From the cell containing the given text, extract its center point as [X, Y] coordinate. 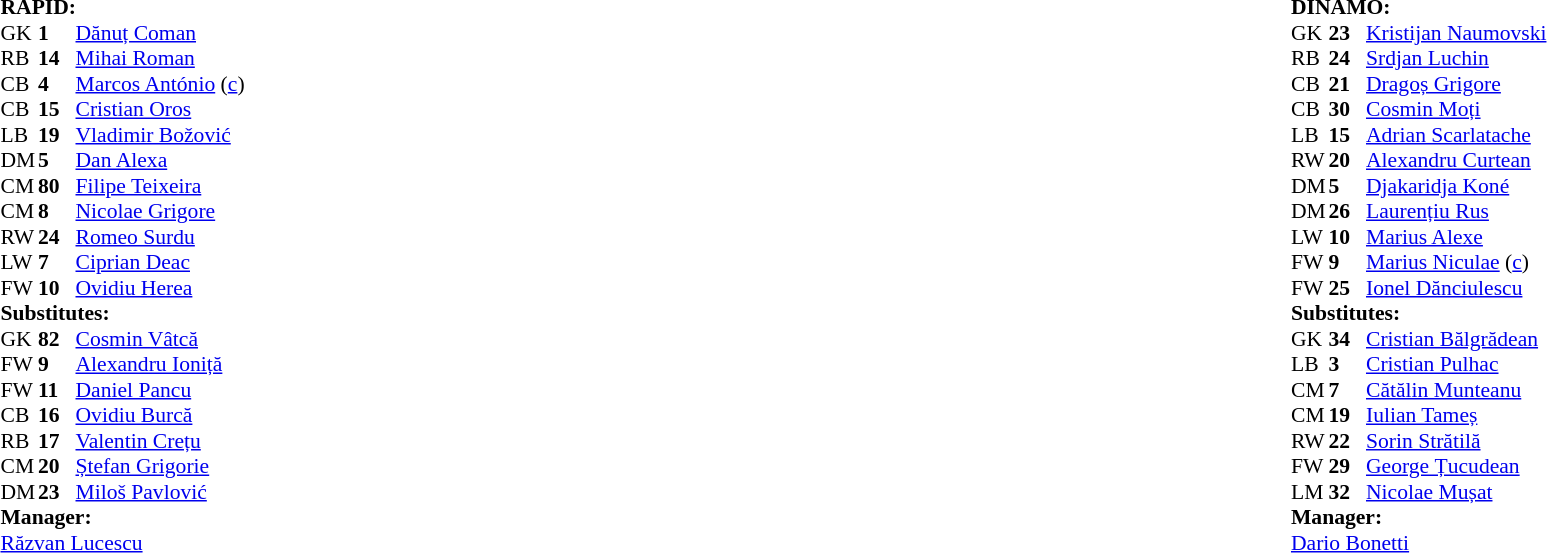
Djakaridja Koné [1456, 186]
Alexandru Curtean [1456, 161]
21 [1347, 84]
Dragoș Grigore [1456, 84]
Marcos António (c) [160, 84]
17 [57, 441]
Vladimir Božović [160, 135]
Ciprian Deac [160, 263]
Adrian Scarlatache [1456, 135]
34 [1347, 339]
25 [1347, 288]
Cristian Oros [160, 109]
3 [1347, 365]
4 [57, 84]
Romeo Surdu [160, 237]
1 [57, 33]
26 [1347, 211]
Ovidiu Herea [160, 288]
Alexandru Ioniță [160, 365]
Marius Alexe [1456, 237]
Srdjan Luchin [1456, 59]
Sorin Strătilă [1456, 441]
80 [57, 186]
Daniel Pancu [160, 390]
Ovidiu Burcă [160, 415]
Cătălin Munteanu [1456, 390]
Filipe Teixeira [160, 186]
22 [1347, 441]
Valentin Crețu [160, 441]
LM [1310, 492]
32 [1347, 492]
Miloš Pavlović [160, 492]
Cristian Pulhac [1456, 365]
Dănuț Coman [160, 33]
30 [1347, 109]
Nicolae Grigore [160, 211]
Nicolae Mușat [1456, 492]
Cosmin Vâtcă [160, 339]
16 [57, 415]
Ștefan Grigorie [160, 467]
29 [1347, 467]
Iulian Tameș [1456, 415]
Dan Alexa [160, 161]
Kristijan Naumovski [1456, 33]
Mihai Roman [160, 59]
8 [57, 211]
82 [57, 339]
Ionel Dănciulescu [1456, 288]
14 [57, 59]
11 [57, 390]
Laurențiu Rus [1456, 211]
George Țucudean [1456, 467]
Cristian Bălgrădean [1456, 339]
Cosmin Moți [1456, 109]
Marius Niculae (c) [1456, 263]
